Search for the cell housing the specified text and yield its (x, y) center coordinate. 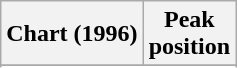
Peakposition (189, 34)
Chart (1996) (72, 34)
